Locate the cell with the specified text and output its (x, y) center coordinate. 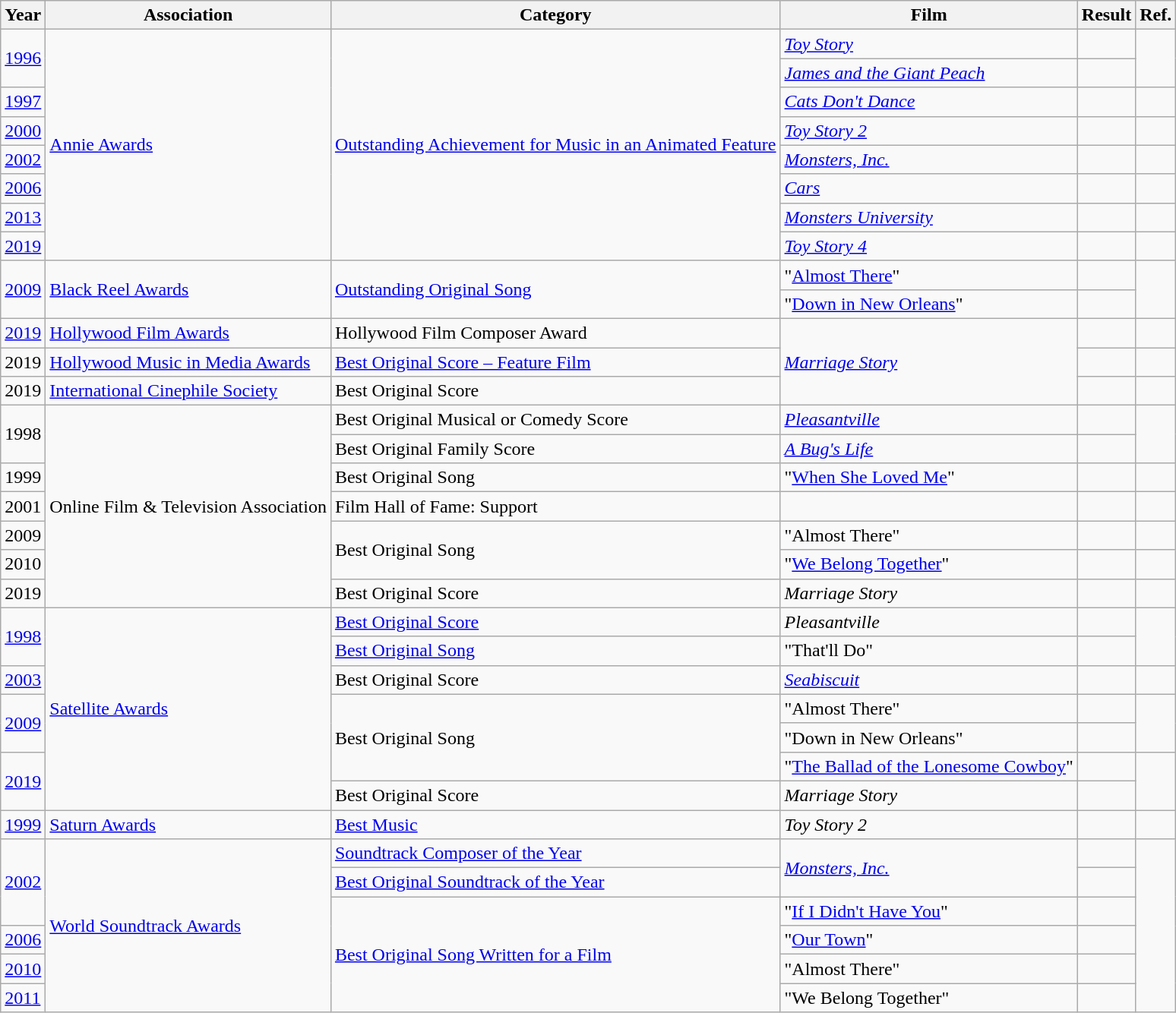
Hollywood Music in Media Awards (188, 362)
"If I Didn't Have You" (928, 911)
World Soundtrack Awards (188, 926)
Cats Don't Dance (928, 102)
"That'll Do" (928, 651)
Category (555, 15)
Hollywood Film Composer Award (555, 333)
Toy Story 4 (928, 246)
A Bug's Life (928, 449)
Year (23, 15)
2003 (23, 680)
Outstanding Original Song (555, 289)
James and the Giant Peach (928, 73)
Best Original Score – Feature Film (555, 362)
Saturn Awards (188, 824)
"When She Loved Me" (928, 478)
Satellite Awards (188, 708)
Association (188, 15)
Hollywood Film Awards (188, 333)
Online Film & Television Association (188, 506)
Monsters University (928, 217)
Best Original Song Written for a Film (555, 955)
Toy Story (928, 44)
Film Hall of Fame: Support (555, 506)
"The Ballad of the Lonesome Cowboy" (928, 766)
2013 (23, 217)
Film (928, 15)
Black Reel Awards (188, 289)
1996 (23, 58)
Outstanding Achievement for Music in an Animated Feature (555, 145)
"Our Town" (928, 940)
International Cinephile Society (188, 391)
Best Original Soundtrack of the Year (555, 882)
Seabiscuit (928, 680)
Best Original Family Score (555, 449)
2001 (23, 506)
1997 (23, 102)
2000 (23, 131)
Cars (928, 188)
Annie Awards (188, 145)
Result (1106, 15)
2011 (23, 998)
Ref. (1156, 15)
Best Original Musical or Comedy Score (555, 420)
Best Music (555, 824)
Soundtrack Composer of the Year (555, 854)
